Scan for the cell matching the given text and deliver its (X, Y) coordinate at center. 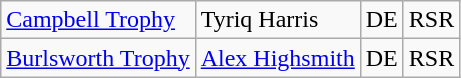
Burlsworth Trophy (98, 58)
Tyriq Harris (278, 20)
Alex Highsmith (278, 58)
Campbell Trophy (98, 20)
